Identify which cell holds the provided text, then report its [X, Y] central coordinate. 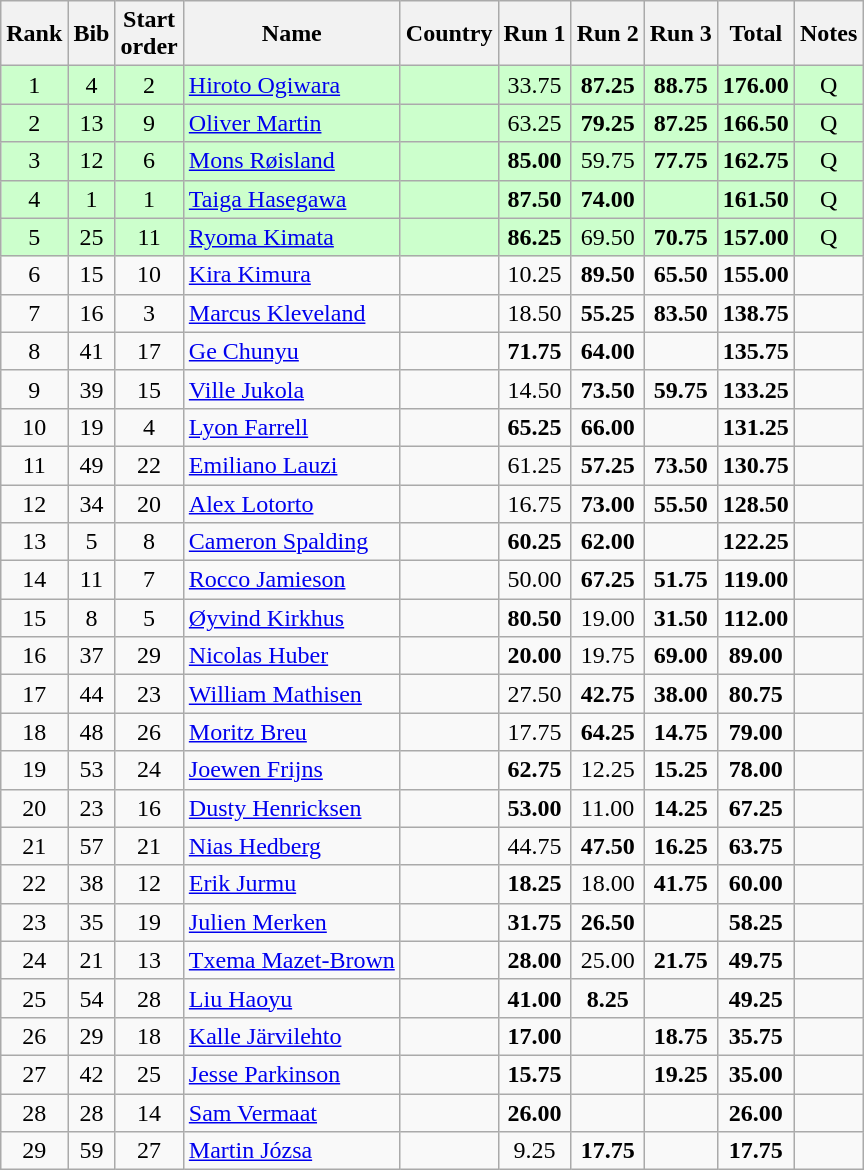
Total [756, 34]
11.00 [608, 808]
Jesse Parkinson [292, 1074]
37 [92, 656]
35.00 [756, 1074]
Name [292, 34]
17.00 [534, 1036]
15.75 [534, 1074]
Country [449, 34]
64.25 [608, 732]
34 [92, 503]
61.25 [534, 465]
51.75 [680, 580]
71.75 [534, 351]
87.50 [534, 199]
157.00 [756, 237]
80.50 [534, 618]
58.25 [756, 922]
Erik Jurmu [292, 884]
20.00 [534, 656]
131.25 [756, 427]
Run 2 [608, 34]
Øyvind Kirkhus [292, 618]
Hiroto Ogiwara [292, 85]
39 [92, 389]
Marcus Kleveland [292, 313]
112.00 [756, 618]
161.50 [756, 199]
33.75 [534, 85]
85.00 [534, 161]
Ryoma Kimata [292, 237]
19.75 [608, 656]
Nias Hedberg [292, 846]
57 [92, 846]
Nicolas Huber [292, 656]
62.00 [608, 542]
89.50 [608, 275]
19.25 [680, 1074]
14.50 [534, 389]
Alex Lotorto [292, 503]
133.25 [756, 389]
10.25 [534, 275]
166.50 [756, 123]
Moritz Breu [292, 732]
Startorder [149, 34]
42 [92, 1074]
70.75 [680, 237]
65.50 [680, 275]
60.25 [534, 542]
Cameron Spalding [292, 542]
55.25 [608, 313]
119.00 [756, 580]
28.00 [534, 960]
63.25 [534, 123]
50.00 [534, 580]
88.75 [680, 85]
Taiga Hasegawa [292, 199]
53 [92, 770]
25.00 [608, 960]
Bib [92, 34]
80.75 [756, 694]
Txema Mazet-Brown [292, 960]
79.00 [756, 732]
14.75 [680, 732]
Run 1 [534, 34]
74.00 [608, 199]
26.50 [608, 922]
15.25 [680, 770]
27.50 [534, 694]
19.00 [608, 618]
41.00 [534, 998]
86.25 [534, 237]
44.75 [534, 846]
155.00 [756, 275]
Kira Kimura [292, 275]
54 [92, 998]
Rocco Jamieson [292, 580]
162.75 [756, 161]
83.50 [680, 313]
138.75 [756, 313]
Rank [34, 34]
53.00 [534, 808]
35 [92, 922]
59 [92, 1151]
18.50 [534, 313]
122.25 [756, 542]
73.00 [608, 503]
48 [92, 732]
41 [92, 351]
Run 3 [680, 34]
31.75 [534, 922]
41.75 [680, 884]
47.50 [608, 846]
Joewen Frijns [292, 770]
66.00 [608, 427]
35.75 [756, 1036]
18.00 [608, 884]
Notes [828, 34]
63.75 [756, 846]
Dusty Henricksen [292, 808]
77.75 [680, 161]
65.25 [534, 427]
49.25 [756, 998]
William Mathisen [292, 694]
Mons Røisland [292, 161]
130.75 [756, 465]
Ville Jukola [292, 389]
16.75 [534, 503]
Emiliano Lauzi [292, 465]
12.25 [608, 770]
89.00 [756, 656]
42.75 [608, 694]
78.00 [756, 770]
Sam Vermaat [292, 1113]
21.75 [680, 960]
55.50 [680, 503]
69.00 [680, 656]
128.50 [756, 503]
9.25 [534, 1151]
38.00 [680, 694]
Kalle Järvilehto [292, 1036]
31.50 [680, 618]
62.75 [534, 770]
49 [92, 465]
135.75 [756, 351]
57.25 [608, 465]
176.00 [756, 85]
Julien Merken [292, 922]
8.25 [608, 998]
Lyon Farrell [292, 427]
Oliver Martin [292, 123]
14.25 [680, 808]
Liu Haoyu [292, 998]
16.25 [680, 846]
79.25 [608, 123]
69.50 [608, 237]
18.75 [680, 1036]
Martin Józsa [292, 1151]
49.75 [756, 960]
60.00 [756, 884]
64.00 [608, 351]
18.25 [534, 884]
Ge Chunyu [292, 351]
38 [92, 884]
44 [92, 694]
